Search for the cell housing the specified text and yield its (X, Y) center coordinate. 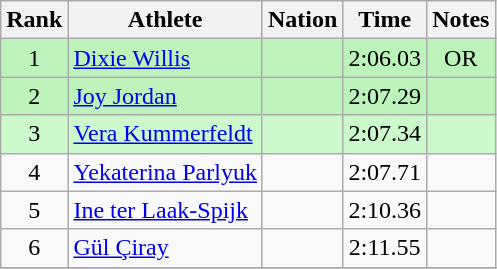
2:10.36 (385, 210)
2 (34, 96)
Time (385, 20)
Dixie Willis (166, 58)
4 (34, 172)
2:07.29 (385, 96)
Yekaterina Parlyuk (166, 172)
1 (34, 58)
5 (34, 210)
Athlete (166, 20)
2:06.03 (385, 58)
Gül Çiray (166, 248)
2:07.34 (385, 134)
Rank (34, 20)
3 (34, 134)
2:11.55 (385, 248)
Ine ter Laak-Spijk (166, 210)
Joy Jordan (166, 96)
Vera Kummerfeldt (166, 134)
Notes (461, 20)
Nation (302, 20)
6 (34, 248)
2:07.71 (385, 172)
OR (461, 58)
